Locate the cell with the specified text and output its [x, y] center coordinate. 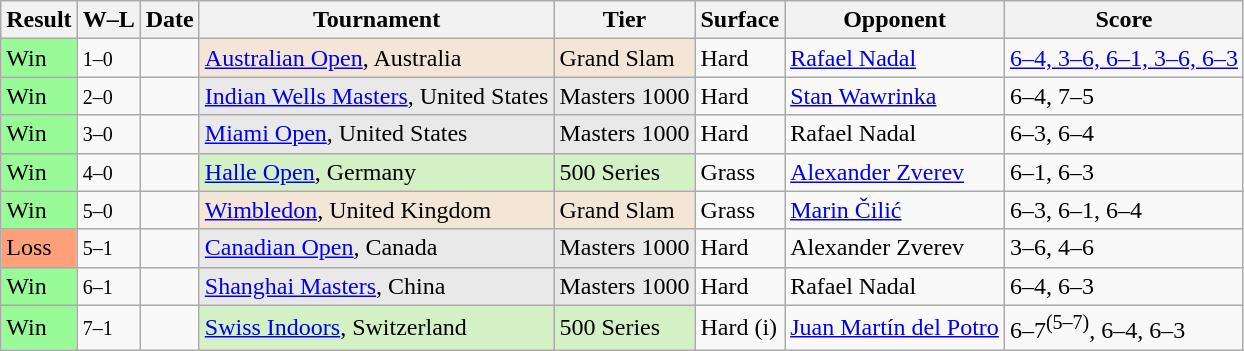
Hard (i) [740, 328]
3–6, 4–6 [1124, 248]
3–0 [108, 134]
6–1 [108, 286]
6–4, 3–6, 6–1, 3–6, 6–3 [1124, 58]
Opponent [895, 20]
2–0 [108, 96]
5–0 [108, 210]
6–3, 6–1, 6–4 [1124, 210]
5–1 [108, 248]
Date [170, 20]
Stan Wawrinka [895, 96]
6–4, 6–3 [1124, 286]
4–0 [108, 172]
Indian Wells Masters, United States [376, 96]
Score [1124, 20]
6–4, 7–5 [1124, 96]
6–7(5–7), 6–4, 6–3 [1124, 328]
Shanghai Masters, China [376, 286]
Loss [39, 248]
W–L [108, 20]
1–0 [108, 58]
Miami Open, United States [376, 134]
Result [39, 20]
Australian Open, Australia [376, 58]
Marin Čilić [895, 210]
Canadian Open, Canada [376, 248]
Wimbledon, United Kingdom [376, 210]
6–3, 6–4 [1124, 134]
6–1, 6–3 [1124, 172]
Halle Open, Germany [376, 172]
Tier [624, 20]
Swiss Indoors, Switzerland [376, 328]
Tournament [376, 20]
Juan Martín del Potro [895, 328]
7–1 [108, 328]
Surface [740, 20]
